For the text-containing cell, return its midpoint in (X, Y) coordinate format. 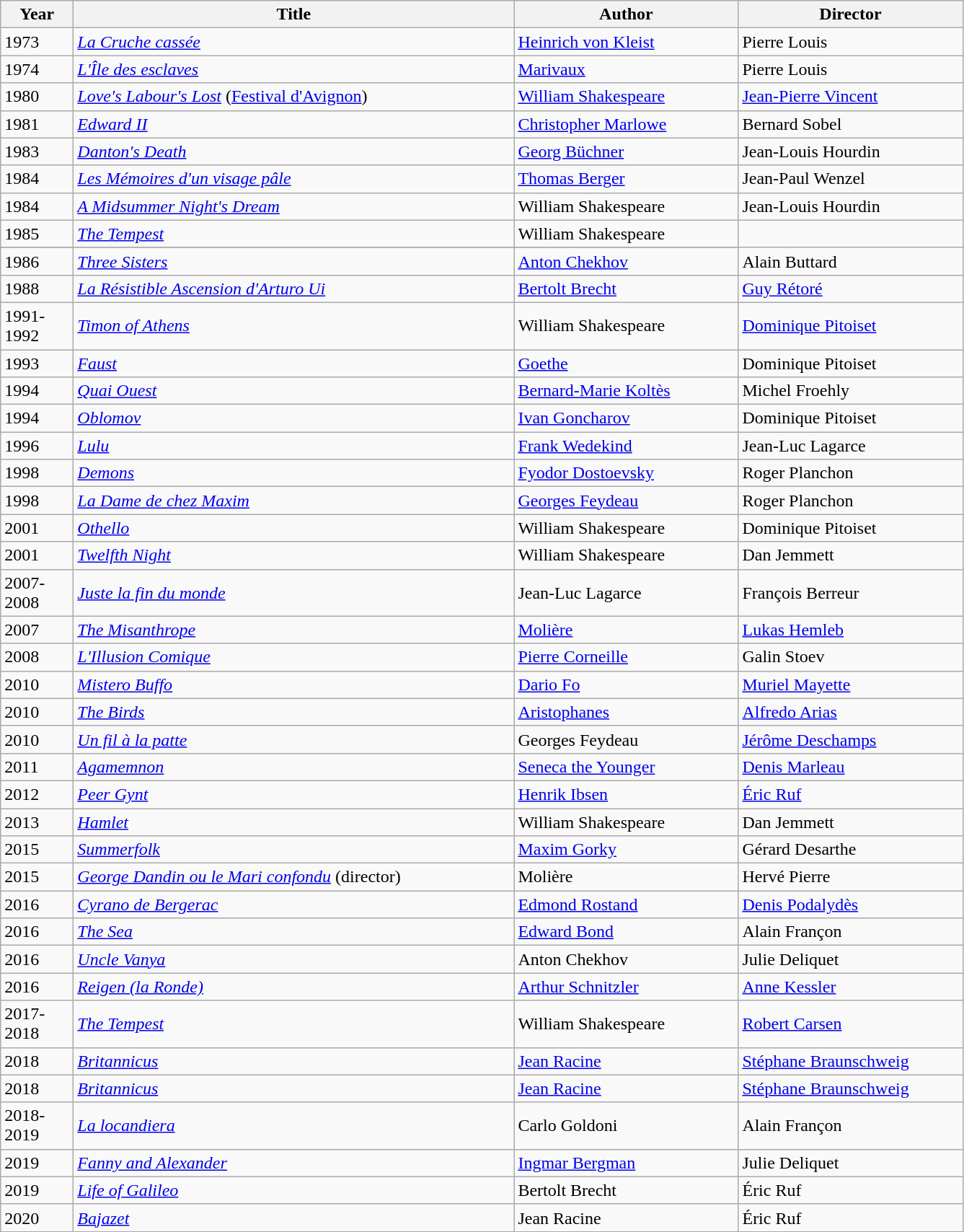
Peer Gynt (294, 794)
Timon of Athens (294, 326)
Lukas Hemleb (851, 630)
Fyodor Dostoevsky (626, 473)
Galin Stoev (851, 657)
Title (294, 14)
Seneca the Younger (626, 767)
Ingmar Bergman (626, 1163)
Author (626, 14)
George Dandin ou le Mari confondu (director) (294, 877)
1996 (37, 446)
Aristophanes (626, 712)
Heinrich von Kleist (626, 42)
Michel Froehly (851, 391)
The Birds (294, 712)
Les Mémoires d'un visage pâle (294, 179)
1986 (37, 261)
1980 (37, 97)
Frank Wedekind (626, 446)
Love's Labour's Lost (Festival d'Avignon) (294, 97)
1985 (37, 234)
Uncle Vanya (294, 959)
Bernard Sobel (851, 124)
La Résistible Ascension d'Arturo Ui (294, 289)
L'Illusion Comique (294, 657)
Robert Carsen (851, 1024)
Edward II (294, 124)
François Berreur (851, 593)
Christopher Marlowe (626, 124)
Edward Bond (626, 932)
Three Sisters (294, 261)
La Dame de chez Maxim (294, 501)
Bernard-Marie Koltès (626, 391)
Jérôme Deschamps (851, 739)
Pierre Corneille (626, 657)
Maxim Gorky (626, 850)
Summerfolk (294, 850)
1993 (37, 363)
1981 (37, 124)
Agamemnon (294, 767)
2007-2008 (37, 593)
Oblomov (294, 418)
L'Île des esclaves (294, 69)
Un fil à la patte (294, 739)
Guy Rétoré (851, 289)
Twelfth Night (294, 555)
Thomas Berger (626, 179)
A Midsummer Night's Dream (294, 206)
Fanny and Alexander (294, 1163)
Cyrano de Bergerac (294, 905)
Ivan Goncharov (626, 418)
1974 (37, 69)
Life of Galileo (294, 1190)
Director (851, 14)
Goethe (626, 363)
Henrik Ibsen (626, 794)
Danton's Death (294, 151)
Arthur Schnitzler (626, 987)
La locandiera (294, 1125)
Alain Buttard (851, 261)
Faust (294, 363)
The Sea (294, 932)
1991-1992 (37, 326)
Jean-Paul Wenzel (851, 179)
Gérard Desarthe (851, 850)
Othello (294, 528)
Juste la fin du monde (294, 593)
Muriel Mayette (851, 685)
2012 (37, 794)
1973 (37, 42)
2020 (37, 1218)
Year (37, 14)
Marivaux (626, 69)
2011 (37, 767)
Denis Marleau (851, 767)
2007 (37, 630)
Dario Fo (626, 685)
Jean-Pierre Vincent (851, 97)
Reigen (la Ronde) (294, 987)
Hervé Pierre (851, 877)
2018-2019 (37, 1125)
Alfredo Arias (851, 712)
2013 (37, 822)
2008 (37, 657)
The Misanthrope (294, 630)
2017-2018 (37, 1024)
Carlo Goldoni (626, 1125)
Anne Kessler (851, 987)
1988 (37, 289)
Georg Büchner (626, 151)
Bajazet (294, 1218)
1983 (37, 151)
Quai Ouest (294, 391)
Denis Podalydès (851, 905)
Demons (294, 473)
Lulu (294, 446)
Mistero Buffo (294, 685)
La Cruche cassée (294, 42)
Edmond Rostand (626, 905)
Hamlet (294, 822)
